Locate the cell with the specified text and output its [x, y] center coordinate. 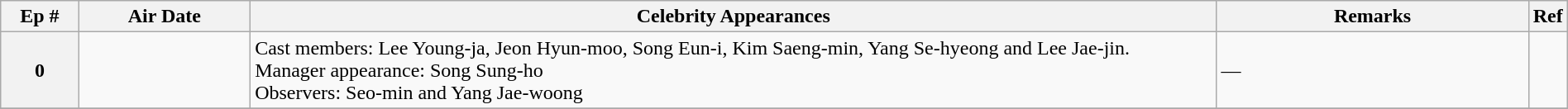
Ep # [40, 17]
— [1373, 70]
Ref [1548, 17]
Remarks [1373, 17]
0 [40, 70]
Air Date [164, 17]
Celebrity Appearances [734, 17]
